Search for the cell housing the specified text and yield its (x, y) center coordinate. 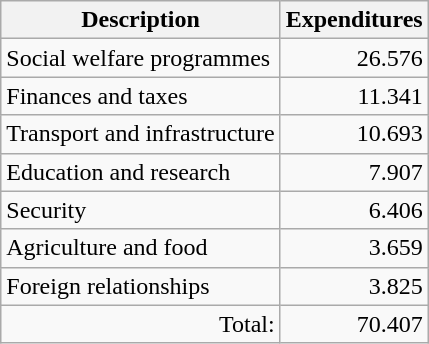
10.693 (354, 134)
Security (140, 210)
7.907 (354, 172)
Education and research (140, 172)
Transport and infrastructure (140, 134)
11.341 (354, 96)
Expenditures (354, 20)
Social welfare programmes (140, 58)
70.407 (354, 324)
6.406 (354, 210)
3.659 (354, 248)
Finances and taxes (140, 96)
26.576 (354, 58)
Agriculture and food (140, 248)
Description (140, 20)
3.825 (354, 286)
Total: (140, 324)
Foreign relationships (140, 286)
